Output the [X, Y] coordinate of the center of the cell containing the given text.  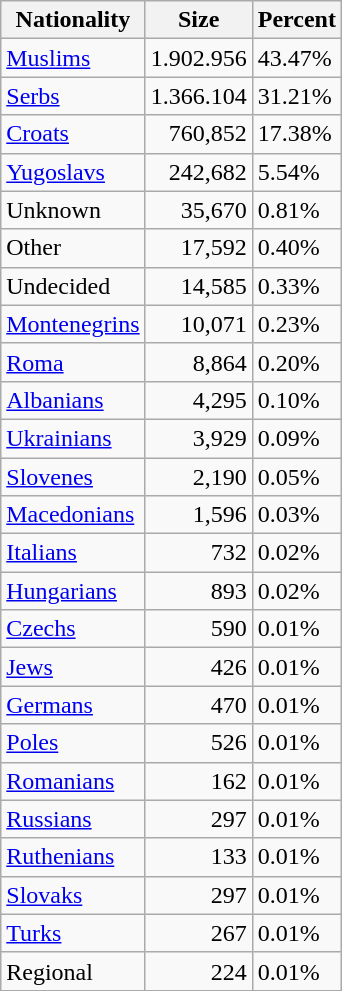
Yugoslavs [73, 172]
Macedonians [73, 515]
Italians [73, 553]
3,929 [198, 438]
5.54% [296, 172]
Undecided [73, 286]
2,190 [198, 477]
17,592 [198, 248]
Size [198, 20]
Jews [73, 667]
0.23% [296, 324]
Nationality [73, 20]
760,852 [198, 134]
590 [198, 629]
0.33% [296, 286]
893 [198, 591]
Germans [73, 705]
Muslims [73, 58]
10,071 [198, 324]
732 [198, 553]
17.38% [296, 134]
4,295 [198, 400]
Percent [296, 20]
31.21% [296, 96]
1.366.104 [198, 96]
Croats [73, 134]
267 [198, 933]
35,670 [198, 210]
1.902.956 [198, 58]
8,864 [198, 362]
Albanians [73, 400]
Romanians [73, 781]
426 [198, 667]
Unknown [73, 210]
224 [198, 971]
Slovaks [73, 895]
162 [198, 781]
0.05% [296, 477]
Slovenes [73, 477]
14,585 [198, 286]
Serbs [73, 96]
43.47% [296, 58]
242,682 [198, 172]
0.10% [296, 400]
Hungarians [73, 591]
0.20% [296, 362]
133 [198, 857]
526 [198, 743]
0.40% [296, 248]
Ruthenians [73, 857]
Poles [73, 743]
470 [198, 705]
0.09% [296, 438]
1,596 [198, 515]
Montenegrins [73, 324]
Regional [73, 971]
Czechs [73, 629]
Ukrainians [73, 438]
0.81% [296, 210]
Russians [73, 819]
Turks [73, 933]
Roma [73, 362]
0.03% [296, 515]
Other [73, 248]
